Return [X, Y] of the center of cell containing provided text 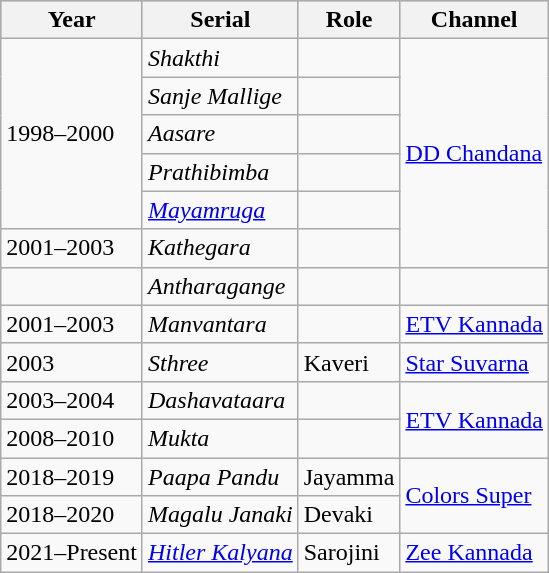
Sanje Mallige [220, 96]
Sarojini [349, 553]
Jayamma [349, 477]
2008–2010 [72, 438]
2003–2004 [72, 400]
Mukta [220, 438]
2003 [72, 362]
Kathegara [220, 248]
Dashavataara [220, 400]
2018–2020 [72, 515]
Colors Super [474, 496]
Magalu Janaki [220, 515]
Kaveri [349, 362]
Prathibimba [220, 172]
Manvantara [220, 324]
1998–2000 [72, 134]
Zee Kannada [474, 553]
Antharagange [220, 286]
Aasare [220, 134]
Devaki [349, 515]
2018–2019 [72, 477]
DD Chandana [474, 153]
Year [72, 20]
Shakthi [220, 58]
Channel [474, 20]
Sthree [220, 362]
Hitler Kalyana [220, 553]
Paapa Pandu [220, 477]
2021–Present [72, 553]
Star Suvarna [474, 362]
Role [349, 20]
Mayamruga [220, 210]
Serial [220, 20]
